Identify which cell holds the provided text, then report its (x, y) central coordinate. 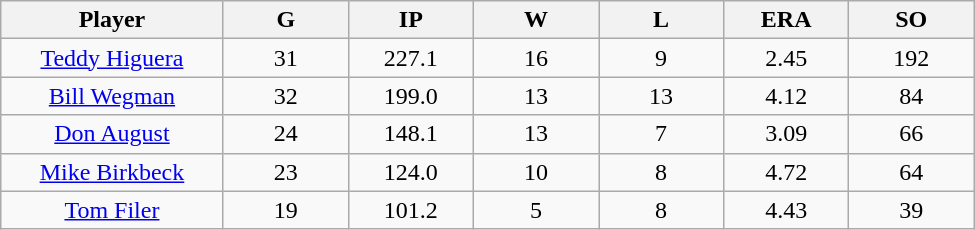
7 (660, 134)
66 (912, 134)
Teddy Higuera (112, 58)
31 (286, 58)
148.1 (410, 134)
L (660, 20)
SO (912, 20)
19 (286, 210)
16 (536, 58)
192 (912, 58)
4.72 (786, 172)
5 (536, 210)
64 (912, 172)
39 (912, 210)
W (536, 20)
4.12 (786, 96)
Player (112, 20)
Mike Birkbeck (112, 172)
Tom Filer (112, 210)
G (286, 20)
84 (912, 96)
199.0 (410, 96)
Bill Wegman (112, 96)
10 (536, 172)
227.1 (410, 58)
32 (286, 96)
ERA (786, 20)
24 (286, 134)
IP (410, 20)
2.45 (786, 58)
101.2 (410, 210)
124.0 (410, 172)
Don August (112, 134)
9 (660, 58)
3.09 (786, 134)
23 (286, 172)
4.43 (786, 210)
